Scan for the cell matching the given text and deliver its [X, Y] coordinate at center. 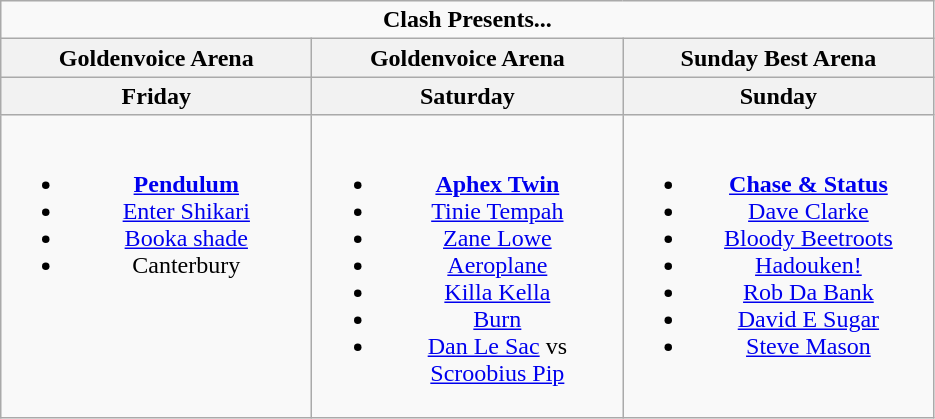
Aphex TwinTinie TempahZane LoweAeroplaneKilla KellaBurnDan Le Sac vs Scroobius Pip [468, 266]
Sunday Best Arena [778, 58]
Saturday [468, 96]
Sunday [778, 96]
Clash Presents... [468, 20]
Chase & StatusDave ClarkeBloody BeetrootsHadouken!Rob Da BankDavid E SugarSteve Mason [778, 266]
PendulumEnter ShikariBooka shadeCanterbury [156, 266]
Friday [156, 96]
